Detect which cell encompasses the target text, then output its [x, y] center coordinate. 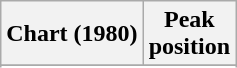
Peakposition [189, 34]
Chart (1980) [72, 34]
